Output the [X, Y] coordinate of the center of the cell containing the given text.  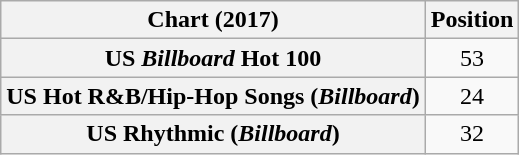
US Rhythmic (Billboard) [213, 134]
US Hot R&B/Hip-Hop Songs (Billboard) [213, 96]
US Billboard Hot 100 [213, 58]
24 [472, 96]
53 [472, 58]
Position [472, 20]
32 [472, 134]
Chart (2017) [213, 20]
